Locate the cell with the specified text and output its [X, Y] center coordinate. 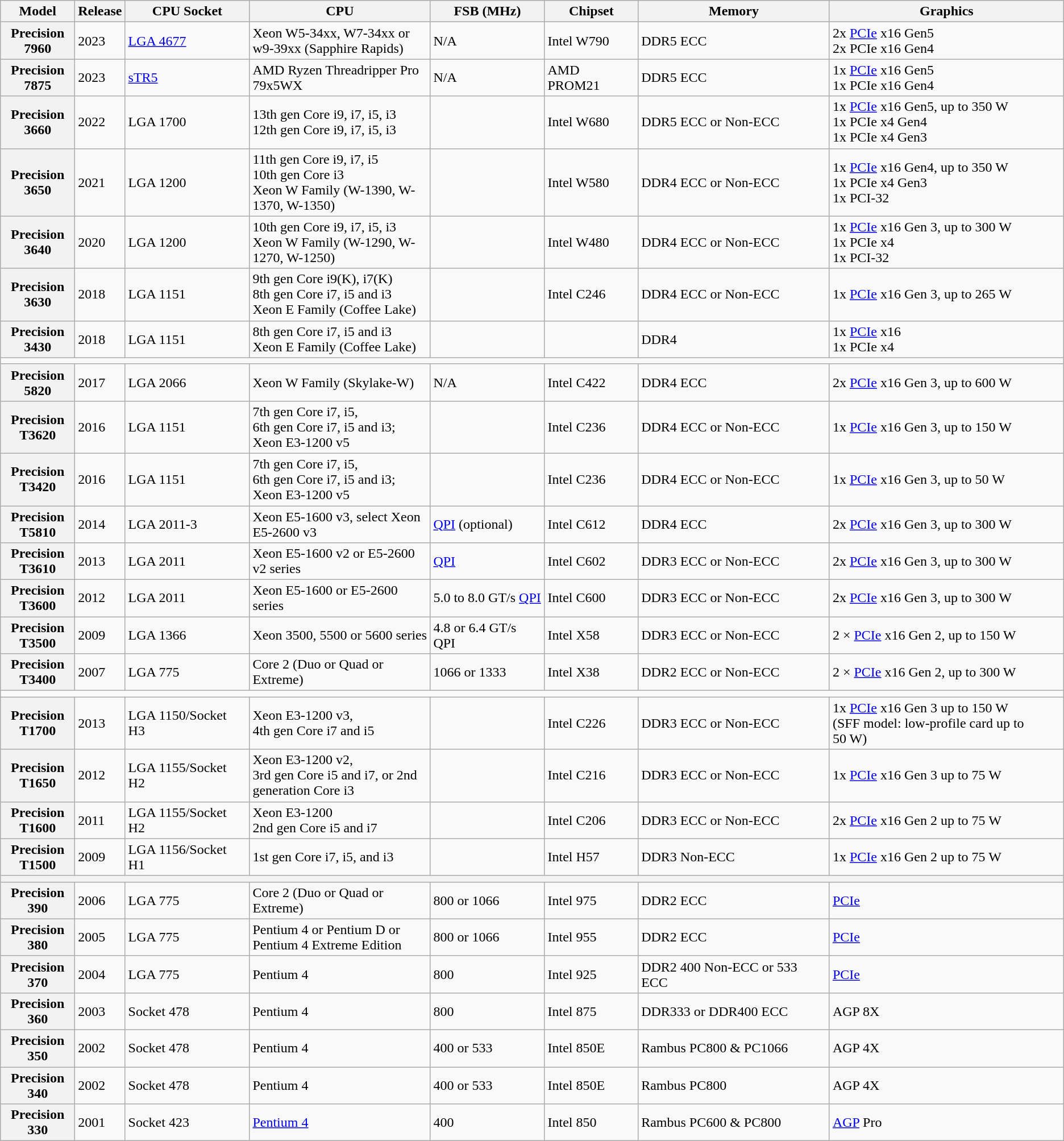
Intel C600 [591, 598]
Precision T1500 [38, 857]
Precision 380 [38, 937]
Intel C422 [591, 382]
Precision 3630 [38, 294]
Precision T1650 [38, 775]
DDR333 or DDR400 ECC [734, 1011]
Xeon E5-1600 v3, select Xeon E5-2600 v3 [340, 524]
2x PCIe x16 Gen 2 up to 75 W [946, 820]
Rambus PC600 & PC800 [734, 1122]
Intel W480 [591, 242]
Precision 360 [38, 1011]
Xeon W Family (Skylake-W) [340, 382]
AMD PROM21 [591, 77]
Precision T3500 [38, 636]
CPU [340, 11]
Intel 850 [591, 1122]
1066 or 1333 [488, 672]
1x PCIe x16 Gen 3, up to 265 W [946, 294]
Precision 3430 [38, 339]
1x PCIe x16 Gen 3 up to 75 W [946, 775]
Intel X58 [591, 636]
AGP Pro [946, 1122]
2001 [100, 1122]
8th gen Core i7, i5 and i3Xeon E Family (Coffee Lake) [340, 339]
Intel C206 [591, 820]
2 × PCIe x16 Gen 2, up to 150 W [946, 636]
13th gen Core i9, i7, i5, i312th gen Core i9, i7, i5, i3 [340, 122]
Intel H57 [591, 857]
Intel C216 [591, 775]
2004 [100, 974]
1x PCIe x161x PCIe x4 [946, 339]
Precision 3640 [38, 242]
Precision T3610 [38, 562]
Intel W790 [591, 41]
LGA 1156/Socket H1 [188, 857]
2x PCIe x16 Gen 3, up to 600 W [946, 382]
1x PCIe x16 Gen 3, up to 150 W [946, 427]
Intel X38 [591, 672]
10th gen Core i9, i7, i5, i3Xeon W Family (W-1290, W-1270, W-1250) [340, 242]
2007 [100, 672]
Rambus PC800 & PC1066 [734, 1048]
1st gen Core i7, i5, and i3 [340, 857]
LGA 2011-3 [188, 524]
Socket 423 [188, 1122]
Precision 340 [38, 1085]
QPI [488, 562]
1x PCIe x16 Gen5, up to 350 W1x PCIe x4 Gen41x PCIe x4 Gen3 [946, 122]
Precision T1700 [38, 723]
4.8 or 6.4 GT/s QPI [488, 636]
2021 [100, 182]
Precision 330 [38, 1122]
Memory [734, 11]
Precision 390 [38, 901]
sTR5 [188, 77]
QPI (optional) [488, 524]
2014 [100, 524]
DDR5 ECC or Non-ECC [734, 122]
Precision T3600 [38, 598]
1x PCIe x16 Gen 3, up to 50 W [946, 479]
LGA 2066 [188, 382]
Xeon E3-12002nd gen Core i5 and i7 [340, 820]
Precision 370 [38, 974]
Pentium 4 or Pentium D or Pentium 4 Extreme Edition [340, 937]
LGA 1700 [188, 122]
Xeon E5-1600 v2 or E5-2600 v2 series [340, 562]
Xeon E3-1200 v3, 4th gen Core i7 and i5 [340, 723]
Precision 3650 [38, 182]
2017 [100, 382]
5.0 to 8.0 GT/s QPI [488, 598]
9th gen Core i9(K), i7(K)8th gen Core i7, i5 and i3Xeon E Family (Coffee Lake) [340, 294]
Precision 3660 [38, 122]
DDR3 Non-ECC [734, 857]
Chipset [591, 11]
Release [100, 11]
1x PCIe x16 Gen4, up to 350 W1x PCIe x4 Gen31x PCI-32 [946, 182]
2022 [100, 122]
Intel 955 [591, 937]
Xeon E3-1200 v2, 3rd gen Core i5 and i7, or 2nd generation Core i3 [340, 775]
Precision 7960 [38, 41]
Intel C226 [591, 723]
Xeon 3500, 5500 or 5600 series [340, 636]
1x PCIe x16 Gen51x PCIe x16 Gen4 [946, 77]
AGP 8X [946, 1011]
DDR4 [734, 339]
2x PCIe x16 Gen52x PCIe x16 Gen4 [946, 41]
CPU Socket [188, 11]
Intel C612 [591, 524]
Intel C246 [591, 294]
DDR2 400 Non-ECC or 533 ECC [734, 974]
AMD Ryzen Threadripper Pro 79x5WX [340, 77]
Intel W580 [591, 182]
Rambus PC800 [734, 1085]
2003 [100, 1011]
LGA 4677 [188, 41]
Precision T3400 [38, 672]
Precision 350 [38, 1048]
2 × PCIe x16 Gen 2, up to 300 W [946, 672]
Model [38, 11]
Xeon W5-34xx, W7-34xx or w9-39xx (Sapphire Rapids) [340, 41]
Precision T5810 [38, 524]
Intel 925 [591, 974]
2005 [100, 937]
LGA 1366 [188, 636]
Precision T3620 [38, 427]
Intel W680 [591, 122]
Precision 7875 [38, 77]
Xeon E5-1600 or E5-2600 series [340, 598]
1x PCIe x16 Gen 2 up to 75 W [946, 857]
LGA 1150/Socket H3 [188, 723]
Intel 975 [591, 901]
400 [488, 1122]
1x PCIe x16 Gen 3, up to 300 W1x PCIe x41x PCI-32 [946, 242]
Graphics [946, 11]
Precision T3420 [38, 479]
Precision T1600 [38, 820]
Intel C602 [591, 562]
1x PCIe x16 Gen 3 up to 150 W(SFF model: low-profile card up to 50 W) [946, 723]
Intel 875 [591, 1011]
2011 [100, 820]
DDR2 ECC or Non-ECC [734, 672]
FSB (MHz) [488, 11]
2020 [100, 242]
11th gen Core i9, i7, i510th gen Core i3Xeon W Family (W-1390, W-1370, W-1350) [340, 182]
Precision 5820 [38, 382]
2006 [100, 901]
